Pinpoint the cell where the given text exists, returning its (x, y) midpoint coordinate. 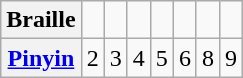
Pinyin (41, 58)
3 (116, 58)
8 (208, 58)
9 (232, 58)
6 (184, 58)
5 (162, 58)
Braille (41, 20)
2 (92, 58)
4 (138, 58)
